Provide the [X, Y] coordinate of the cell's center where the given text is located.  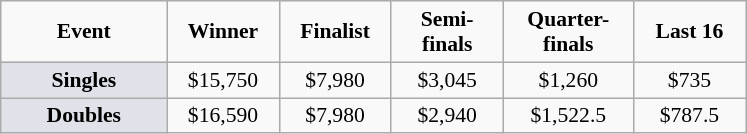
Winner [223, 32]
Doubles [84, 116]
$16,590 [223, 116]
$2,940 [447, 116]
$15,750 [223, 80]
$3,045 [447, 80]
Semi-finals [447, 32]
$1,260 [568, 80]
Quarter-finals [568, 32]
$1,522.5 [568, 116]
$735 [689, 80]
Finalist [335, 32]
$787.5 [689, 116]
Last 16 [689, 32]
Event [84, 32]
Singles [84, 80]
